Capture the cell that displays the provided text and extract its [X, Y] central coordinate. 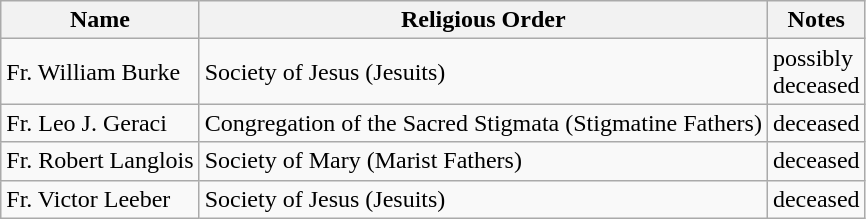
Religious Order [483, 20]
possiblydeceased [816, 72]
Name [100, 20]
Society of Mary (Marist Fathers) [483, 161]
Fr. William Burke [100, 72]
Fr. Leo J. Geraci [100, 123]
Notes [816, 20]
Congregation of the Sacred Stigmata (Stigmatine Fathers) [483, 123]
Fr. Robert Langlois [100, 161]
Fr. Victor Leeber [100, 199]
